Return (x, y) of the center of cell containing provided text 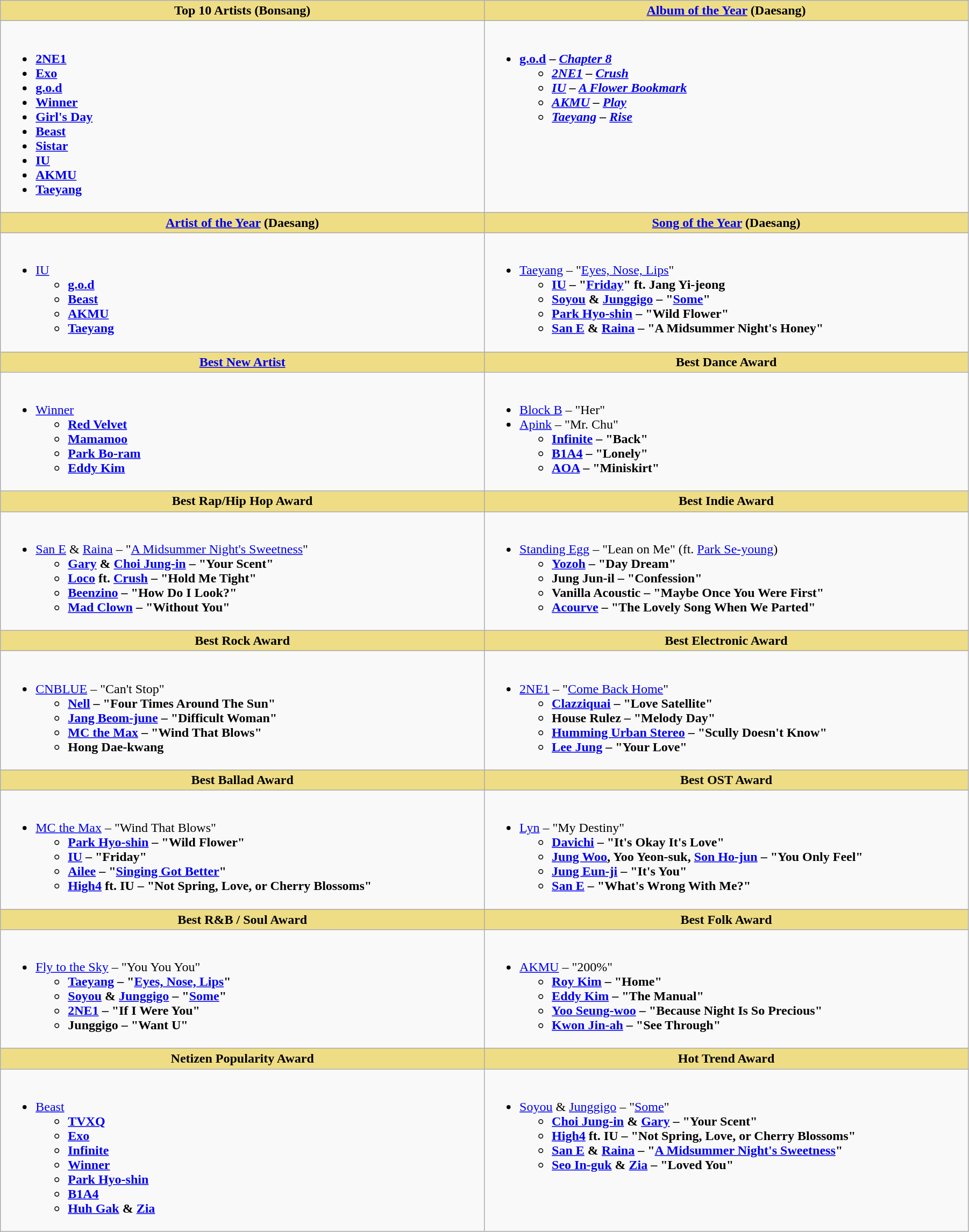
AKMU – "200%"Roy Kim – "Home"Eddy Kim – "The Manual"Yoo Seung-woo – "Because Night Is So Precious"Kwon Jin-ah – "See Through" (726, 989)
Best Folk Award (726, 919)
IUg.o.dBeastAKMUTaeyang (243, 293)
Best Rap/Hip Hop Award (243, 501)
Best Indie Award (726, 501)
Best New Artist (243, 362)
Best Dance Award (726, 362)
Best OST Award (726, 780)
Album of the Year (Daesang) (726, 11)
BeastTVXQExoInfiniteWinnerPark Hyo-shinB1A4Huh Gak & Zia (243, 1150)
Netizen Popularity Award (243, 1059)
Best R&B / Soul Award (243, 919)
Best Ballad Award (243, 780)
Top 10 Artists (Bonsang) (243, 11)
Song of the Year (Daesang) (726, 223)
Hot Trend Award (726, 1059)
CNBLUE – "Can't Stop"Nell – "Four Times Around The Sun"Jang Beom-june – "Difficult Woman"MC the Max – "Wind That Blows"Hong Dae-kwang (243, 710)
2NE1 – "Come Back Home"Clazziquai – "Love Satellite"House Rulez – "Melody Day"Humming Urban Stereo – "Scully Doesn't Know"Lee Jung – "Your Love" (726, 710)
WinnerRed VelvetMamamooPark Bo-ramEddy Kim (243, 431)
g.o.d – Chapter 82NE1 – CrushIU – A Flower BookmarkAKMU – PlayTaeyang – Rise (726, 117)
Best Electronic Award (726, 640)
Block B – "Her"Apink – "Mr. Chu"Infinite – "Back"B1A4 – "Lonely"AOA – "Miniskirt" (726, 431)
Fly to the Sky – "You You You"Taeyang – "Eyes, Nose, Lips"Soyou & Junggigo – "Some"2NE1 – "If I Were You"Junggigo – "Want U" (243, 989)
2NE1Exog.o.dWinnerGirl's DayBeastSistarIUAKMUTaeyang (243, 117)
Artist of the Year (Daesang) (243, 223)
Best Rock Award (243, 640)
